For the text-containing cell, return its midpoint in (X, Y) coordinate format. 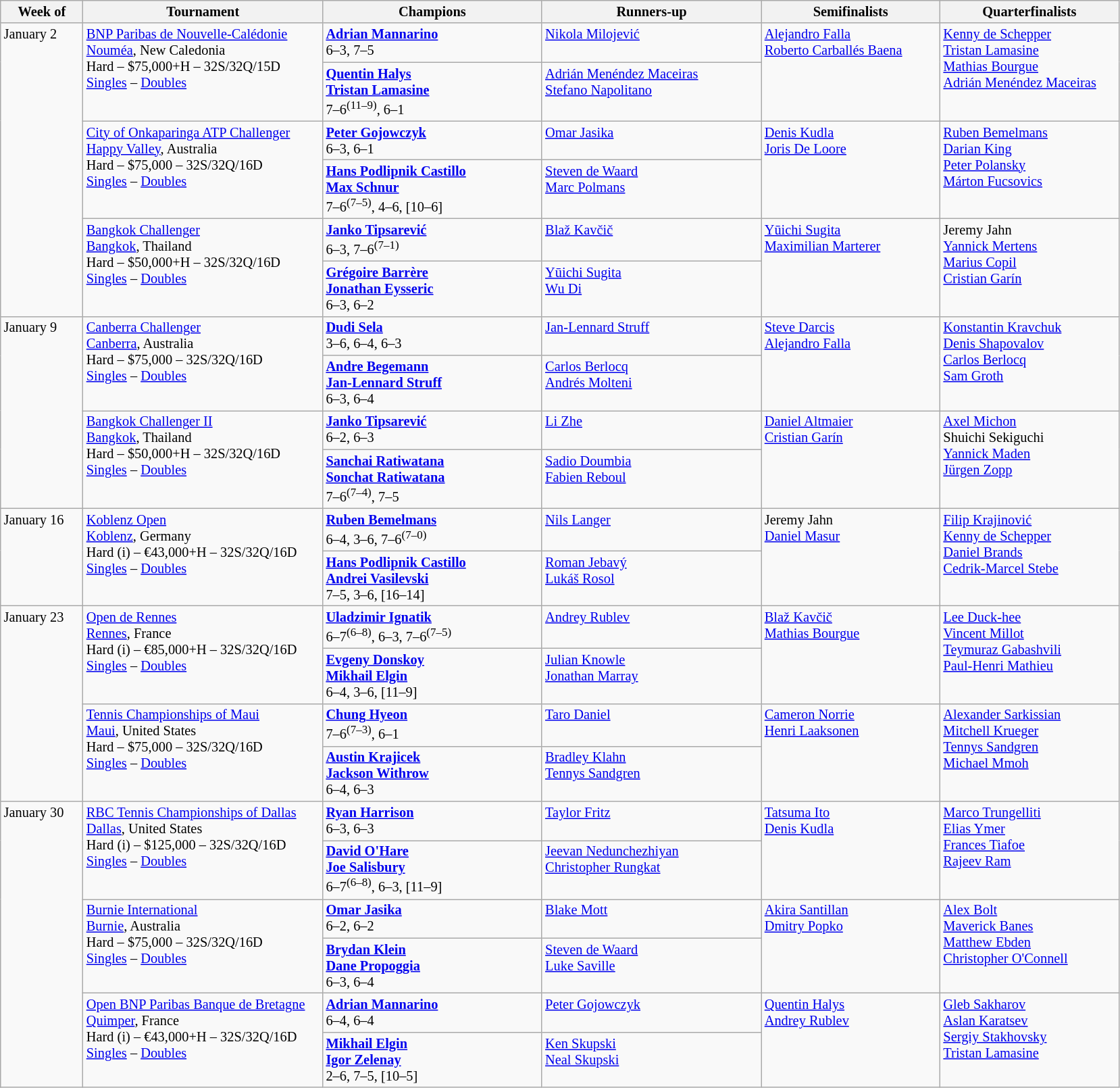
Hans Podlipnik Castillo Andrei Vasilevski7–5, 3–6, [16–14] (432, 578)
Adrian Mannarino6–4, 6–4 (432, 1013)
Taro Daniel (651, 724)
Denis Kudla Joris De Loore (851, 170)
BNP Paribas de Nouvelle-CalédonieNouméa, New Caledonia Hard – $75,000+H – 32S/32Q/15DSingles – Doubles (203, 72)
Canberra ChallengerCanberra, Australia Hard – $75,000 – 32S/32Q/16DSingles – Doubles (203, 364)
Jeremy Jahn Daniel Masur (851, 557)
Bradley Klahn Tennys Sandgren (651, 774)
Dudi Sela3–6, 6–4, 6–3 (432, 336)
Steven de Waard Marc Polmans (651, 189)
Evgeny Donskoy Mikhail Elgin6–4, 3–6, [11–9] (432, 676)
Uladzimir Ignatik 6–7(6–8), 6–3, 7–6(7–5) (432, 627)
Alexander Sarkissian Mitchell Krueger Tennys Sandgren Michael Mmoh (1029, 753)
Tournament (203, 11)
Sanchai Ratiwatana Sonchat Ratiwatana7–6(7–4), 7–5 (432, 478)
Quentin Halys Andrey Rublev (851, 1041)
Nikola Milojević (651, 43)
Jeevan Nedunchezhiyan Christopher Rungkat (651, 869)
Peter Gojowczyk (651, 1013)
Semifinalists (851, 11)
January 9 (42, 412)
Tatsuma Ito Denis Kudla (851, 850)
Adrián Menéndez Maceiras Stefano Napolitano (651, 92)
Brydan Klein Dane Propoggia6–3, 6–4 (432, 966)
Quarterfinalists (1029, 11)
Adrian Mannarino6–3, 7–5 (432, 43)
Carlos Berlocq Andrés Molteni (651, 382)
Ruben Bemelmans Darian King Peter Polansky Márton Fucsovics (1029, 170)
Grégoire Barrère Jonathan Eysseric6–3, 6–2 (432, 289)
Ken Skupski Neal Skupski (651, 1060)
Jeremy Jahn Yannick Mertens Marius Copil Cristian Garín (1029, 268)
Peter Gojowczyk6–3, 6–1 (432, 141)
Runners-up (651, 11)
Akira Santillan Dmitry Popko (851, 946)
January 23 (42, 703)
Austin Krajicek Jackson Withrow6–4, 6–3 (432, 774)
Hans Podlipnik Castillo Max Schnur7–6(7–5), 4–6, [10–6] (432, 189)
Kenny de Schepper Tristan Lamasine Mathias Bourgue Adrián Menéndez Maceiras (1029, 72)
Blaž Kavčič Mathias Bourgue (851, 654)
Nils Langer (651, 530)
Bangkok ChallengerBangkok, Thailand Hard – $50,000+H – 32S/32Q/16DSingles – Doubles (203, 268)
Alejandro Falla Roberto Carballés Baena (851, 72)
Janko Tipsarević6–2, 6–3 (432, 430)
Open de RennesRennes, France Hard (i) – €85,000+H – 32S/32Q/16DSingles – Doubles (203, 654)
Koblenz OpenKoblenz, Germany Hard (i) – €43,000+H – 32S/32Q/16DSingles – Doubles (203, 557)
Taylor Fritz (651, 821)
Blake Mott (651, 918)
January 16 (42, 557)
Axel Michon Shuichi Sekiguchi Yannick Maden Jürgen Zopp (1029, 460)
Mikhail Elgin Igor Zelenay2–6, 7–5, [10–5] (432, 1060)
City of Onkaparinga ATP ChallengerHappy Valley, Australia Hard – $75,000 – 32S/32Q/16DSingles – Doubles (203, 170)
Chung Hyeon7–6(7–3), 6–1 (432, 724)
Andre Begemann Jan-Lennard Struff6–3, 6–4 (432, 382)
Week of (42, 11)
Filip Krajinović Kenny de Schepper Daniel Brands Cedrik-Marcel Stebe (1029, 557)
Champions (432, 11)
Konstantin Kravchuk Denis Shapovalov Carlos Berlocq Sam Groth (1029, 364)
Omar Jasika6–2, 6–2 (432, 918)
Li Zhe (651, 430)
David O'Hare Joe Salisbury6–7(6–8), 6–3, [11–9] (432, 869)
Steve Darcis Alejandro Falla (851, 364)
Cameron Norrie Henri Laaksonen (851, 753)
Alex Bolt Maverick Banes Matthew Ebden Christopher O'Connell (1029, 946)
Jan-Lennard Struff (651, 336)
Tennis Championships of MauiMaui, United States Hard – $75,000 – 32S/32Q/16DSingles – Doubles (203, 753)
January 30 (42, 945)
Burnie InternationalBurnie, Australia Hard – $75,000 – 32S/32Q/16DSingles – Doubles (203, 946)
Open BNP Paribas Banque de BretagneQuimper, France Hard (i) – €43,000+H – 32S/32Q/16DSingles – Doubles (203, 1041)
Gleb Sakharov Aslan Karatsev Sergiy Stakhovsky Tristan Lamasine (1029, 1041)
Ruben Bemelmans6–4, 3–6, 7–6(7–0) (432, 530)
Blaž Kavčič (651, 239)
Julian Knowle Jonathan Marray (651, 676)
Marco Trungelliti Elias Ymer Frances Tiafoe Rajeev Ram (1029, 850)
January 2 (42, 170)
Yūichi Sugita Wu Di (651, 289)
Quentin Halys Tristan Lamasine7–6(11–9), 6–1 (432, 92)
Andrey Rublev (651, 627)
Bangkok Challenger IIBangkok, Thailand Hard – $50,000+H – 32S/32Q/16DSingles – Doubles (203, 460)
Steven de Waard Luke Saville (651, 966)
Lee Duck-hee Vincent Millot Teymuraz Gabashvili Paul-Henri Mathieu (1029, 654)
Roman Jebavý Lukáš Rosol (651, 578)
Daniel Altmaier Cristian Garín (851, 460)
Janko Tipsarević6–3, 7–6(7–1) (432, 239)
Omar Jasika (651, 141)
Yūichi Sugita Maximilian Marterer (851, 268)
Ryan Harrison6–3, 6–3 (432, 821)
RBC Tennis Championships of DallasDallas, United States Hard (i) – $125,000 – 32S/32Q/16DSingles – Doubles (203, 850)
Sadio Doumbia Fabien Reboul (651, 478)
